Scan for the cell matching the given text and deliver its [x, y] coordinate at center. 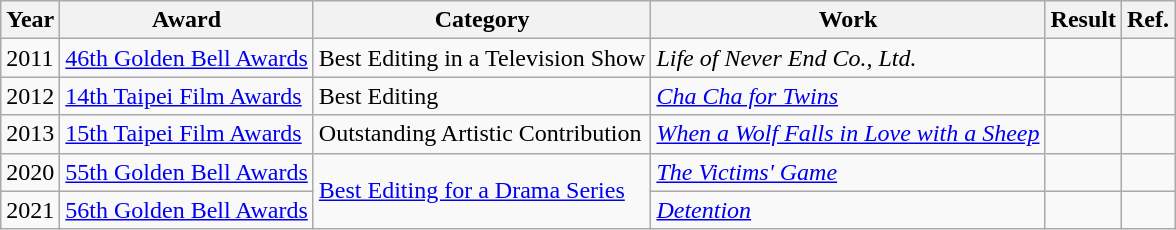
The Victims' Game [848, 172]
Category [482, 20]
Life of Never End Co., Ltd. [848, 58]
2020 [30, 172]
15th Taipei Film Awards [187, 134]
Detention [848, 210]
Award [187, 20]
46th Golden Bell Awards [187, 58]
When a Wolf Falls in Love with a Sheep [848, 134]
2011 [30, 58]
Year [30, 20]
2013 [30, 134]
Outstanding Artistic Contribution [482, 134]
2012 [30, 96]
Best Editing [482, 96]
Cha Cha for Twins [848, 96]
2021 [30, 210]
Ref. [1148, 20]
55th Golden Bell Awards [187, 172]
56th Golden Bell Awards [187, 210]
Best Editing for a Drama Series [482, 191]
Result [1083, 20]
Best Editing in a Television Show [482, 58]
14th Taipei Film Awards [187, 96]
Work [848, 20]
